Search for the cell housing the specified text and yield its (x, y) center coordinate. 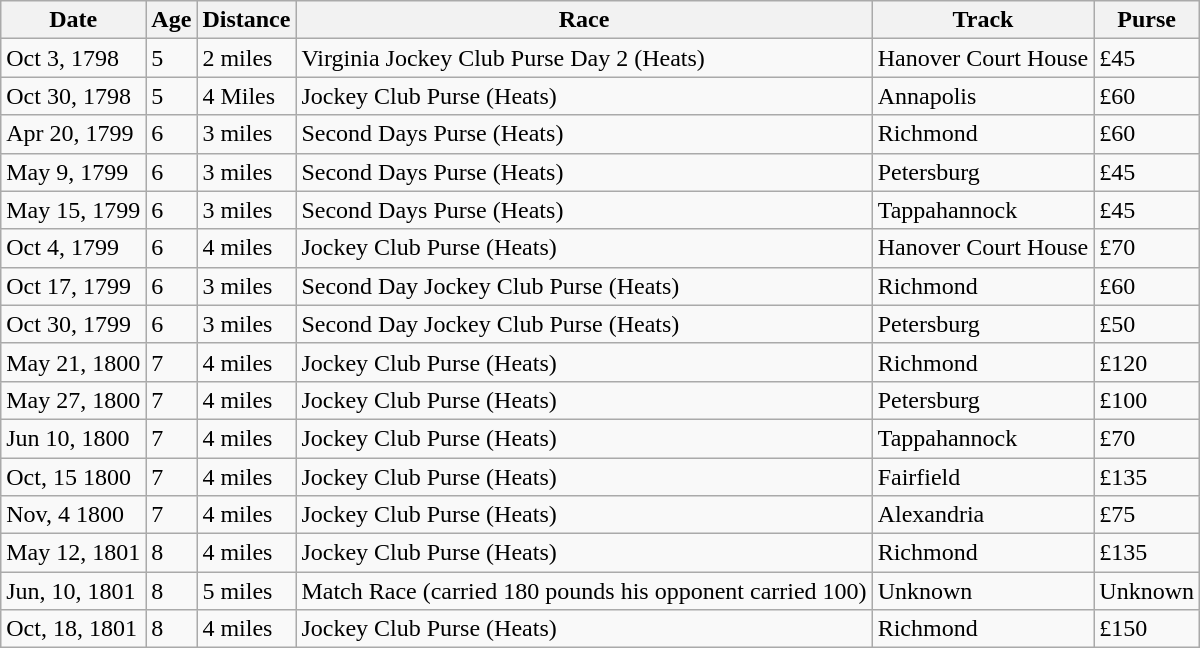
May 9, 1799 (74, 172)
May 15, 1799 (74, 210)
May 27, 1800 (74, 400)
Alexandria (983, 515)
Oct 4, 1799 (74, 248)
Oct, 18, 1801 (74, 629)
Oct 30, 1799 (74, 324)
Track (983, 20)
May 12, 1801 (74, 553)
£150 (1147, 629)
4 Miles (246, 96)
Match Race (carried 180 pounds his opponent carried 100) (584, 591)
Virginia Jockey Club Purse Day 2 (Heats) (584, 58)
Distance (246, 20)
Fairfield (983, 477)
2 miles (246, 58)
£120 (1147, 362)
Jun 10, 1800 (74, 438)
5 miles (246, 591)
Oct 17, 1799 (74, 286)
Apr 20, 1799 (74, 134)
Oct 3, 1798 (74, 58)
May 21, 1800 (74, 362)
£100 (1147, 400)
Oct 30, 1798 (74, 96)
£75 (1147, 515)
Age (172, 20)
Oct, 15 1800 (74, 477)
Race (584, 20)
Jun, 10, 1801 (74, 591)
Annapolis (983, 96)
Purse (1147, 20)
£50 (1147, 324)
Nov, 4 1800 (74, 515)
Date (74, 20)
